Capture the cell that displays the provided text and extract its (X, Y) central coordinate. 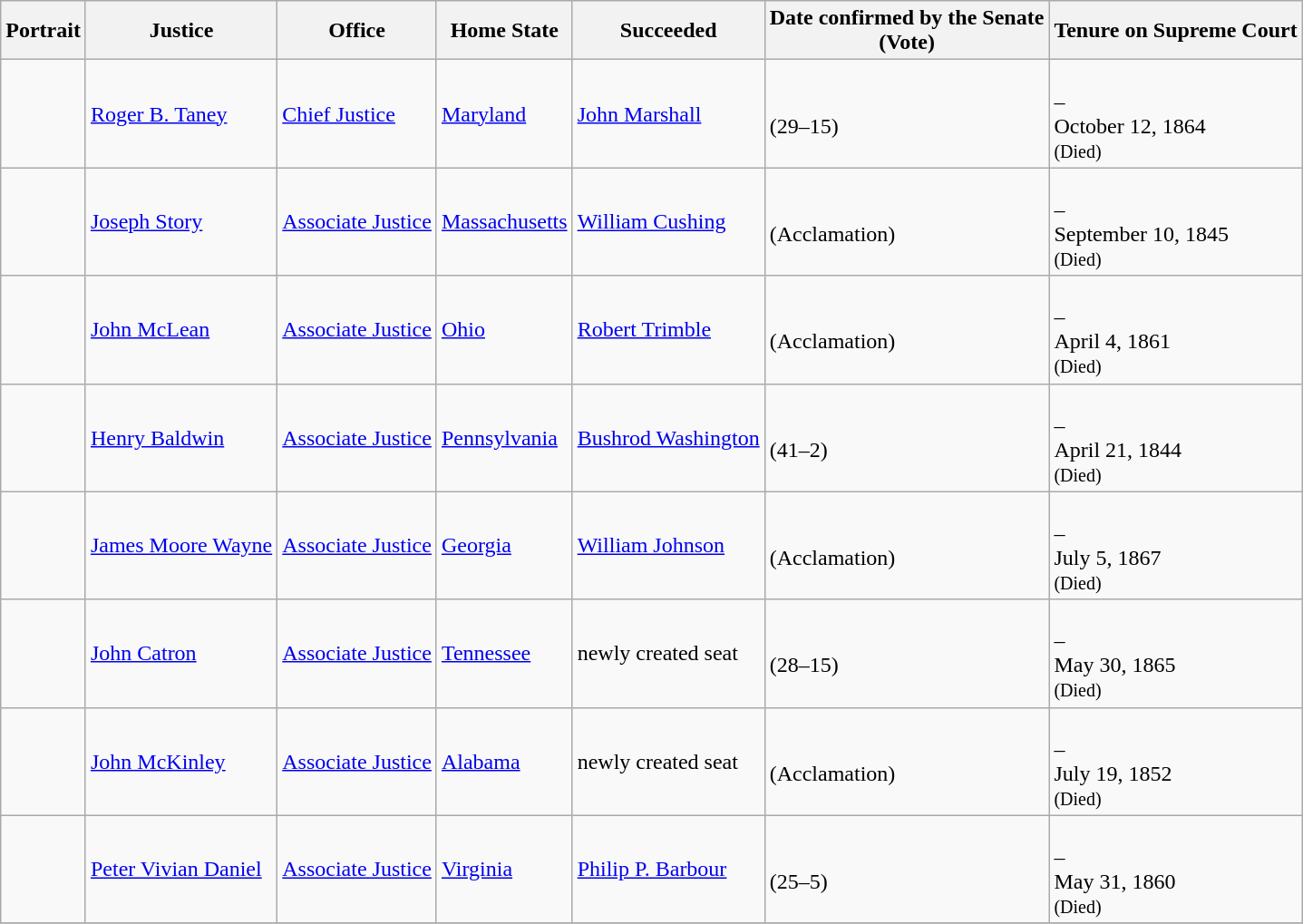
Portrait (44, 31)
–July 19, 1852(Died) (1175, 762)
(28–15) (907, 653)
–September 10, 1845(Died) (1175, 221)
Date confirmed by the Senate(Vote) (907, 31)
Bushrod Washington (668, 437)
Maryland (504, 114)
Philip P. Barbour (668, 869)
Georgia (504, 546)
Virginia (504, 869)
John Catron (181, 653)
Pennsylvania (504, 437)
William Johnson (668, 546)
Tennessee (504, 653)
–May 30, 1865(Died) (1175, 653)
Joseph Story (181, 221)
John McLean (181, 330)
Henry Baldwin (181, 437)
Robert Trimble (668, 330)
John McKinley (181, 762)
Ohio (504, 330)
–April 21, 1844(Died) (1175, 437)
Roger B. Taney (181, 114)
(41–2) (907, 437)
William Cushing (668, 221)
Alabama (504, 762)
Succeeded (668, 31)
–April 4, 1861(Died) (1175, 330)
(29–15) (907, 114)
(25–5) (907, 869)
Massachusetts (504, 221)
Tenure on Supreme Court (1175, 31)
–May 31, 1860(Died) (1175, 869)
James Moore Wayne (181, 546)
John Marshall (668, 114)
Office (357, 31)
Peter Vivian Daniel (181, 869)
Home State (504, 31)
–July 5, 1867(Died) (1175, 546)
Justice (181, 31)
Chief Justice (357, 114)
–October 12, 1864(Died) (1175, 114)
